Locate the cell with the specified text and output its (X, Y) center coordinate. 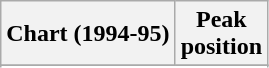
Chart (1994-95) (88, 34)
Peakposition (221, 34)
